Identify which cell holds the provided text, then report its (X, Y) central coordinate. 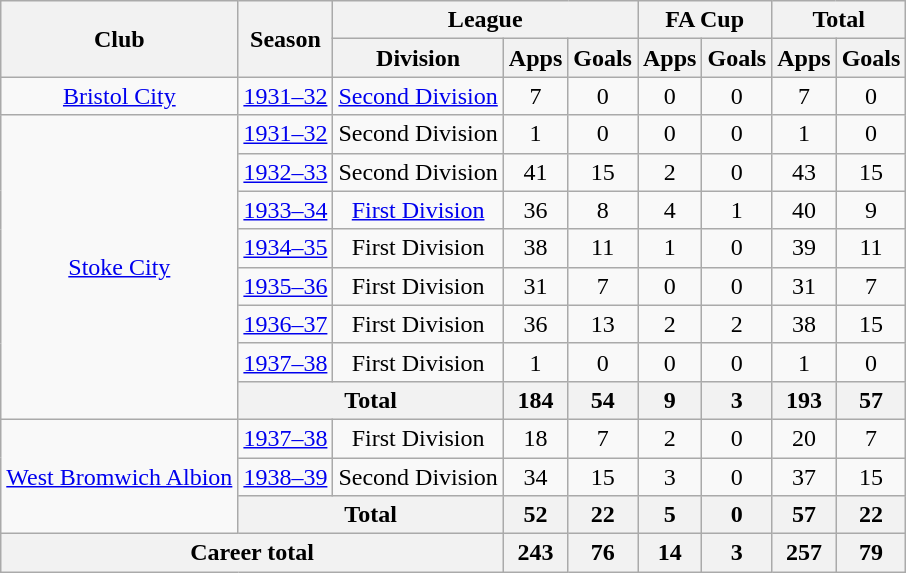
52 (535, 515)
Club (120, 39)
Season (286, 39)
1936–37 (286, 324)
1938–39 (286, 477)
League (486, 20)
79 (871, 553)
4 (670, 210)
West Bromwich Albion (120, 476)
257 (804, 553)
20 (804, 438)
37 (804, 477)
1932–33 (286, 172)
1934–35 (286, 248)
18 (535, 438)
184 (535, 400)
76 (603, 553)
1935–36 (286, 286)
43 (804, 172)
243 (535, 553)
193 (804, 400)
39 (804, 248)
FA Cup (705, 20)
8 (603, 210)
40 (804, 210)
14 (670, 553)
5 (670, 515)
Bristol City (120, 96)
41 (535, 172)
Division (418, 58)
54 (603, 400)
34 (535, 477)
13 (603, 324)
Career total (252, 553)
Stoke City (120, 267)
1933–34 (286, 210)
